Return [X, Y] of the center of cell containing provided text 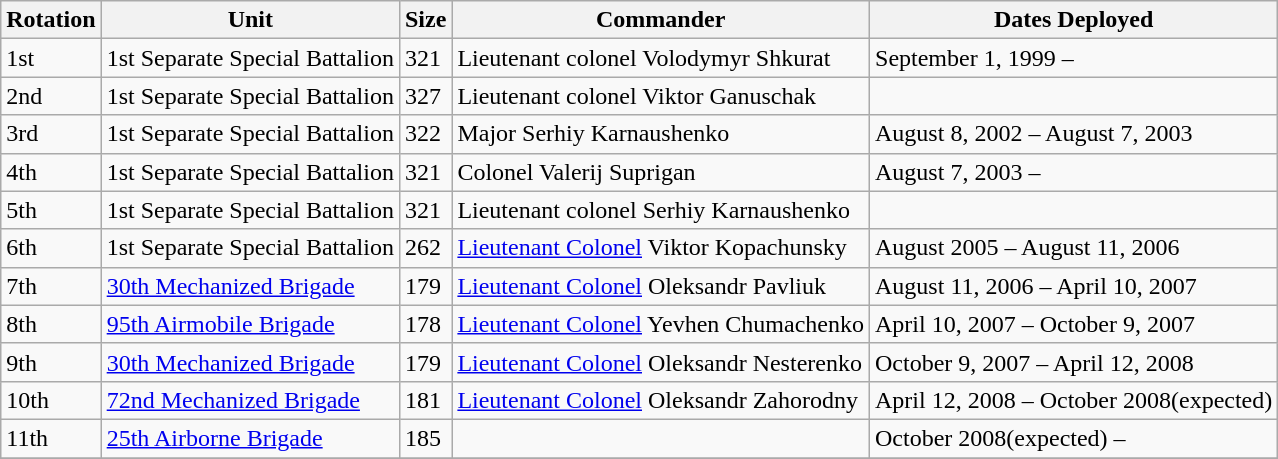
August 7, 2003 – [1074, 172]
Unit [250, 20]
Colonel Valerij Suprigan [661, 172]
11th [51, 438]
5th [51, 210]
2nd [51, 96]
October 9, 2007 – April 12, 2008 [1074, 362]
Lieutenant colonel Viktor Ganuschak [661, 96]
25th Airborne Brigade [250, 438]
9th [51, 362]
181 [425, 400]
Lieutenant colonel Volodymyr Shkurat [661, 58]
3rd [51, 134]
April 12, 2008 – October 2008(expected) [1074, 400]
95th Airmobile Brigade [250, 324]
6th [51, 248]
April 10, 2007 – October 9, 2007 [1074, 324]
Lieutenant Colonel Oleksandr Nesterenko [661, 362]
Size [425, 20]
72nd Mechanized Brigade [250, 400]
4th [51, 172]
Lieutenant Colonel Oleksandr Zahorodny [661, 400]
Dates Deployed [1074, 20]
Lieutenant Colonel Oleksandr Pavliuk [661, 286]
262 [425, 248]
October 2008(expected) – [1074, 438]
Lieutenant Colonel Viktor Kopachunsky [661, 248]
August 2005 – August 11, 2006 [1074, 248]
327 [425, 96]
1st [51, 58]
Lieutenant colonel Serhiy Karnaushenko [661, 210]
185 [425, 438]
178 [425, 324]
August 8, 2002 – August 7, 2003 [1074, 134]
8th [51, 324]
September 1, 1999 – [1074, 58]
Major Serhiy Karnaushenko [661, 134]
Lieutenant Colonel Yevhen Chumachenko [661, 324]
August 11, 2006 – April 10, 2007 [1074, 286]
7th [51, 286]
10th [51, 400]
322 [425, 134]
Commander [661, 20]
Rotation [51, 20]
